Scan for the cell matching the given text and deliver its [x, y] coordinate at center. 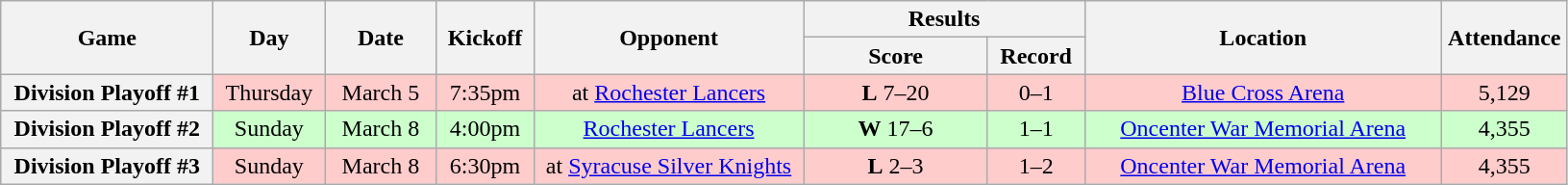
6:30pm [485, 166]
Rochester Lancers [669, 129]
March 5 [381, 92]
5,129 [1504, 92]
at Syracuse Silver Knights [669, 166]
7:35pm [485, 92]
Results [944, 19]
Opponent [669, 38]
at Rochester Lancers [669, 92]
L 2–3 [896, 166]
1–2 [1036, 166]
W 17–6 [896, 129]
Blue Cross Arena [1263, 92]
Kickoff [485, 38]
Division Playoff #3 [108, 166]
L 7–20 [896, 92]
4:00pm [485, 129]
0–1 [1036, 92]
Division Playoff #1 [108, 92]
Day [269, 38]
1–1 [1036, 129]
Record [1036, 56]
Date [381, 38]
Location [1263, 38]
Score [896, 56]
Game [108, 38]
Attendance [1504, 38]
Thursday [269, 92]
Division Playoff #2 [108, 129]
